Extract the (X, Y) coordinate from the center of the cell holding the provided text.  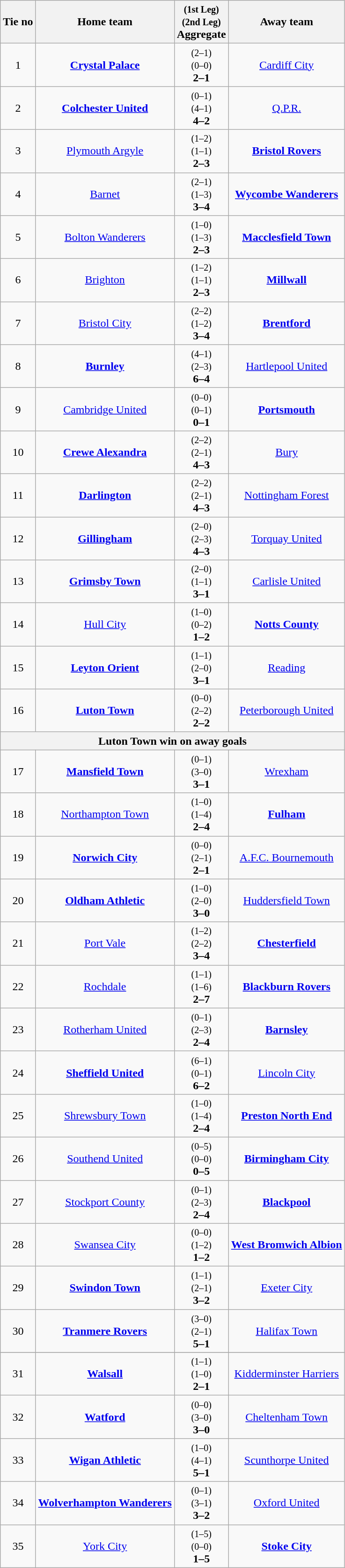
Kidderminster Harriers (286, 1374)
Luton Town (105, 711)
Mansfield Town (105, 771)
York City (105, 1546)
12 (18, 539)
(1–1) (2–1) 3–2 (201, 1288)
(1–5) (0–0) 1–5 (201, 1546)
(0–1) (3–1) 3–2 (201, 1503)
29 (18, 1288)
Birmingham City (286, 1158)
Cambridge United (105, 409)
22 (18, 986)
Darlington (105, 495)
20 (18, 900)
Torquay United (286, 539)
Rochdale (105, 986)
Chesterfield (286, 943)
Sheffield United (105, 1072)
Brentford (286, 323)
Nottingham Forest (286, 495)
Home team (105, 22)
Exeter City (286, 1288)
24 (18, 1072)
17 (18, 771)
6 (18, 280)
Gillingham (105, 539)
Fulham (286, 814)
Millwall (286, 280)
8 (18, 366)
(2–1) (0–0) 2–1 (201, 65)
19 (18, 857)
Colchester United (105, 108)
Halifax Town (286, 1331)
Southend United (105, 1158)
4 (18, 194)
Portsmouth (286, 409)
(1–0) (0–2) 1–2 (201, 625)
Scunthorpe United (286, 1460)
35 (18, 1546)
Swindon Town (105, 1288)
Brighton (105, 280)
(0–0) (2–1) 2–1 (201, 857)
33 (18, 1460)
Lincoln City (286, 1072)
(4–1) (2–3) 6–4 (201, 366)
A.F.C. Bournemouth (286, 857)
(2–2) (1–2) 3–4 (201, 323)
16 (18, 711)
Crystal Palace (105, 65)
5 (18, 237)
Northampton Town (105, 814)
Blackpool (286, 1201)
Reading (286, 668)
Wrexham (286, 771)
Oxford United (286, 1503)
Blackburn Rovers (286, 986)
West Bromwich Albion (286, 1245)
Oldham Athletic (105, 900)
1 (18, 65)
30 (18, 1331)
(0–0) (1–2) 1–2 (201, 1245)
Bolton Wanderers (105, 237)
Burnley (105, 366)
(1–1) (1–6) 2–7 (201, 986)
10 (18, 452)
(1–1) (2–0) 3–1 (201, 668)
(0–0) (0–1) 0–1 (201, 409)
9 (18, 409)
Bury (286, 452)
(6–1) (0–1) 6–2 (201, 1072)
Crewe Alexandra (105, 452)
Leyton Orient (105, 668)
Hartlepool United (286, 366)
Huddersfield Town (286, 900)
Macclesfield Town (286, 237)
(0–0) (3–0) 3–0 (201, 1417)
13 (18, 582)
(3–0) (2–1) 5–1 (201, 1331)
(1–0) (1–3) 2–3 (201, 237)
(0–5) (0–0) 0–5 (201, 1158)
Swansea City (105, 1245)
15 (18, 668)
Cardiff City (286, 65)
(2–0) (1–1) 3–1 (201, 582)
Walsall (105, 1374)
31 (18, 1374)
(1–0) (2–0) 3–0 (201, 900)
(1–0) (4–1) 5–1 (201, 1460)
14 (18, 625)
(1–1) (1–0) 2–1 (201, 1374)
Preston North End (286, 1115)
Watford (105, 1417)
Wolverhampton Wanderers (105, 1503)
(1st Leg) (2nd Leg) Aggregate (201, 22)
18 (18, 814)
28 (18, 1245)
3 (18, 151)
Shrewsbury Town (105, 1115)
Notts County (286, 625)
Hull City (105, 625)
Luton Town win on away goals (172, 741)
27 (18, 1201)
Stoke City (286, 1546)
Rotherham United (105, 1029)
Tranmere Rovers (105, 1331)
11 (18, 495)
7 (18, 323)
Barnsley (286, 1029)
Wigan Athletic (105, 1460)
Norwich City (105, 857)
Port Vale (105, 943)
(2–0) (2–3) 4–3 (201, 539)
2 (18, 108)
21 (18, 943)
Barnet (105, 194)
Peterborough United (286, 711)
(0–0) (2–2) 2–2 (201, 711)
34 (18, 1503)
(0–1) (3–0) 3–1 (201, 771)
(0–1) (4–1) 4–2 (201, 108)
Bristol Rovers (286, 151)
26 (18, 1158)
Stockport County (105, 1201)
(2–1) (1–3) 3–4 (201, 194)
32 (18, 1417)
Grimsby Town (105, 582)
Tie no (18, 22)
Away team (286, 22)
Wycombe Wanderers (286, 194)
Bristol City (105, 323)
23 (18, 1029)
Q.P.R. (286, 108)
25 (18, 1115)
Cheltenham Town (286, 1417)
Carlisle United (286, 582)
Plymouth Argyle (105, 151)
(1–2) (2–2) 3–4 (201, 943)
